Search for the cell housing the specified text and yield its (X, Y) center coordinate. 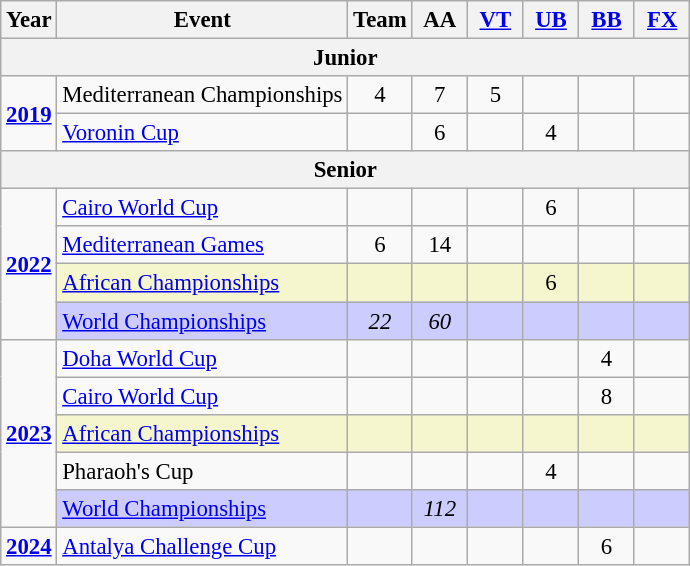
8 (607, 396)
Team (380, 20)
Pharaoh's Cup (202, 471)
5 (496, 95)
2024 (29, 546)
Senior (346, 170)
Voronin Cup (202, 133)
112 (440, 509)
AA (440, 20)
60 (440, 321)
VT (496, 20)
UB (551, 20)
FX (662, 20)
Mediterranean Championships (202, 95)
BB (607, 20)
7 (440, 95)
14 (440, 245)
Junior (346, 58)
2023 (29, 433)
2019 (29, 114)
Mediterranean Games (202, 245)
2022 (29, 264)
22 (380, 321)
Year (29, 20)
Event (202, 20)
Doha World Cup (202, 358)
Antalya Challenge Cup (202, 546)
